From the cell containing the given text, extract its center point as (x, y) coordinate. 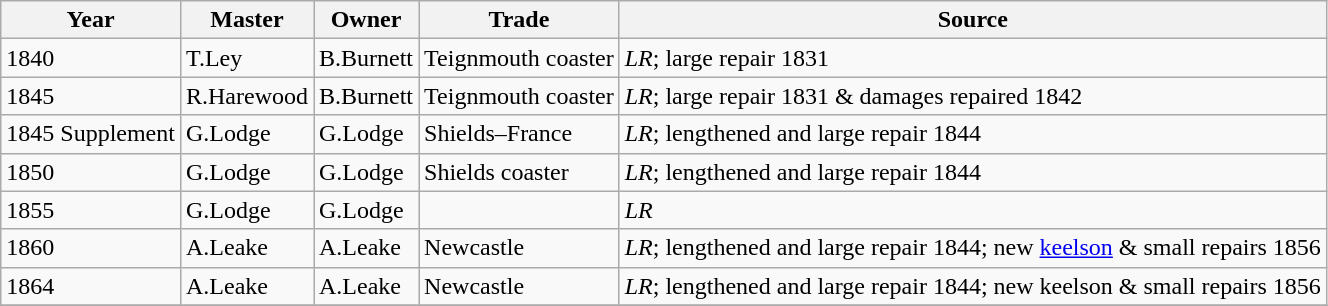
LR (972, 210)
1860 (91, 248)
Shields coaster (520, 172)
Master (246, 20)
LR; large repair 1831 & damages repaired 1842 (972, 96)
Year (91, 20)
1864 (91, 286)
1845 (91, 96)
1855 (91, 210)
1845 Supplement (91, 134)
R.Harewood (246, 96)
Shields–France (520, 134)
Trade (520, 20)
LR; large repair 1831 (972, 58)
Owner (366, 20)
T.Ley (246, 58)
Source (972, 20)
1850 (91, 172)
1840 (91, 58)
